Locate the cell with the specified text and output its (X, Y) center coordinate. 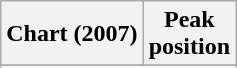
Peak position (189, 34)
Chart (2007) (72, 34)
